Find where the given text appears and provide that cell's center as (X, Y) coordinate. 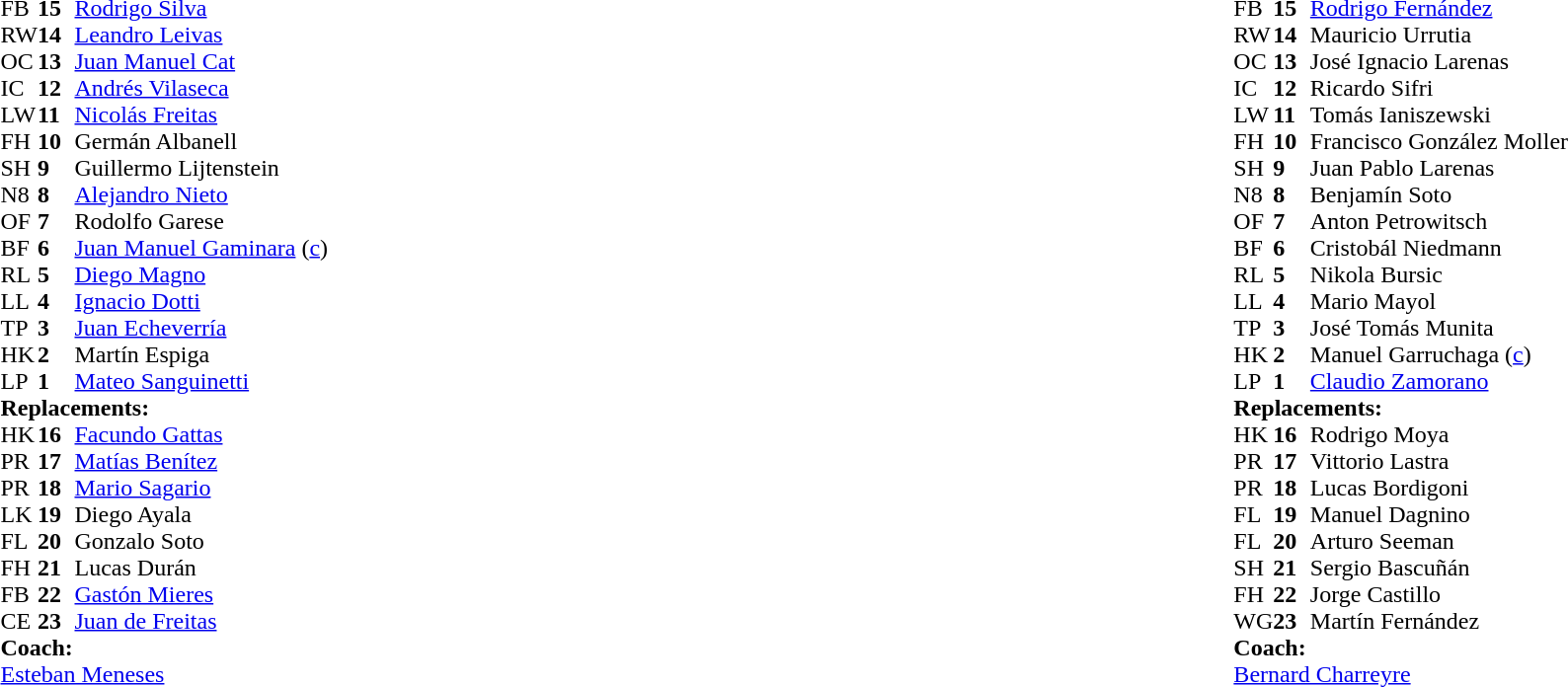
WG (1253, 622)
Guillermo Lijtenstein (201, 168)
Mateo Sanguinetti (201, 381)
Gastón Mieres (201, 594)
Juan de Freitas (201, 622)
Lucas Durán (201, 569)
Alejandro Nieto (201, 195)
Juan Manuel Cat (201, 61)
Juan Echeverría (201, 328)
Nikola Bursic (1440, 274)
Tomás Ianiszewski (1440, 114)
Benjamín Soto (1440, 195)
FB (19, 594)
Cristobál Niedmann (1440, 249)
Nicolás Freitas (201, 114)
Ignacio Dotti (201, 302)
CE (19, 622)
Martín Espiga (201, 355)
Martín Fernández (1440, 622)
Francisco González Moller (1440, 142)
Germán Albanell (201, 142)
Lucas Bordigoni (1440, 488)
Mario Sagario (201, 488)
Mauricio Urrutia (1440, 36)
Rodrigo Moya (1440, 434)
José Ignacio Larenas (1440, 61)
Anton Petrowitsch (1440, 221)
José Tomás Munita (1440, 328)
Arturo Seeman (1440, 541)
Jorge Castillo (1440, 594)
Manuel Garruchaga (c) (1440, 355)
Rodolfo Garese (201, 221)
Matías Benítez (201, 462)
Vittorio Lastra (1440, 462)
Diego Ayala (201, 515)
Andrés Vilaseca (201, 89)
Leandro Leivas (201, 36)
Juan Pablo Larenas (1440, 168)
Juan Manuel Gaminara (c) (201, 249)
LK (19, 515)
Manuel Dagnino (1440, 515)
Gonzalo Soto (201, 541)
Facundo Gattas (201, 434)
Mario Mayol (1440, 302)
Claudio Zamorano (1440, 381)
Sergio Bascuñán (1440, 569)
Diego Magno (201, 274)
Ricardo Sifri (1440, 89)
